Locate the cell with the specified text and output its (x, y) center coordinate. 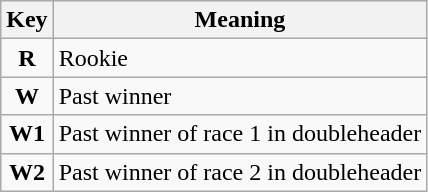
Key (27, 20)
Past winner of race 2 in doubleheader (240, 172)
Meaning (240, 20)
Rookie (240, 58)
W (27, 96)
W1 (27, 134)
Past winner of race 1 in doubleheader (240, 134)
W2 (27, 172)
R (27, 58)
Past winner (240, 96)
